Capture the cell that displays the provided text and extract its (x, y) central coordinate. 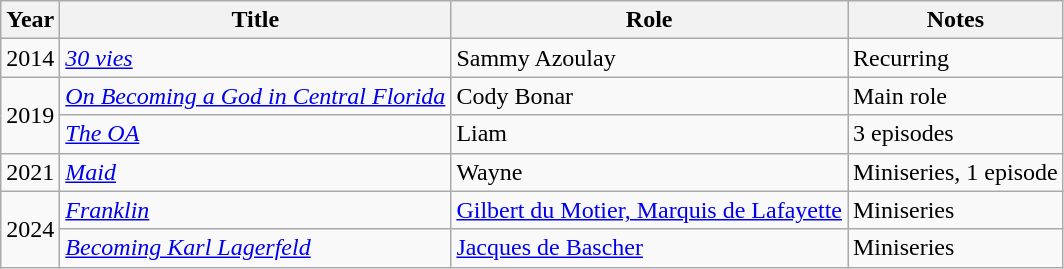
Becoming Karl Lagerfeld (256, 248)
Role (650, 20)
Year (30, 20)
2019 (30, 115)
3 episodes (956, 134)
2014 (30, 58)
Recurring (956, 58)
Notes (956, 20)
Wayne (650, 172)
Miniseries, 1 episode (956, 172)
The OA (256, 134)
Maid (256, 172)
Gilbert du Motier, Marquis de Lafayette (650, 210)
2021 (30, 172)
2024 (30, 229)
On Becoming a God in Central Florida (256, 96)
Sammy Azoulay (650, 58)
30 vies (256, 58)
Title (256, 20)
Liam (650, 134)
Franklin (256, 210)
Main role (956, 96)
Cody Bonar (650, 96)
Jacques de Bascher (650, 248)
